Find where the given text appears and provide that cell's center as [x, y] coordinate. 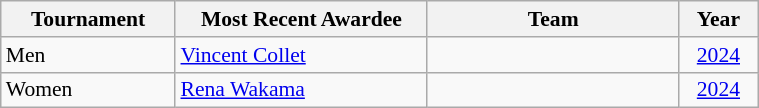
Most Recent Awardee [301, 19]
Tournament [88, 19]
Women [88, 90]
Vincent Collet [301, 55]
Team [553, 19]
Year [718, 19]
Rena Wakama [301, 90]
Men [88, 55]
